Search for the cell housing the specified text and yield its [x, y] center coordinate. 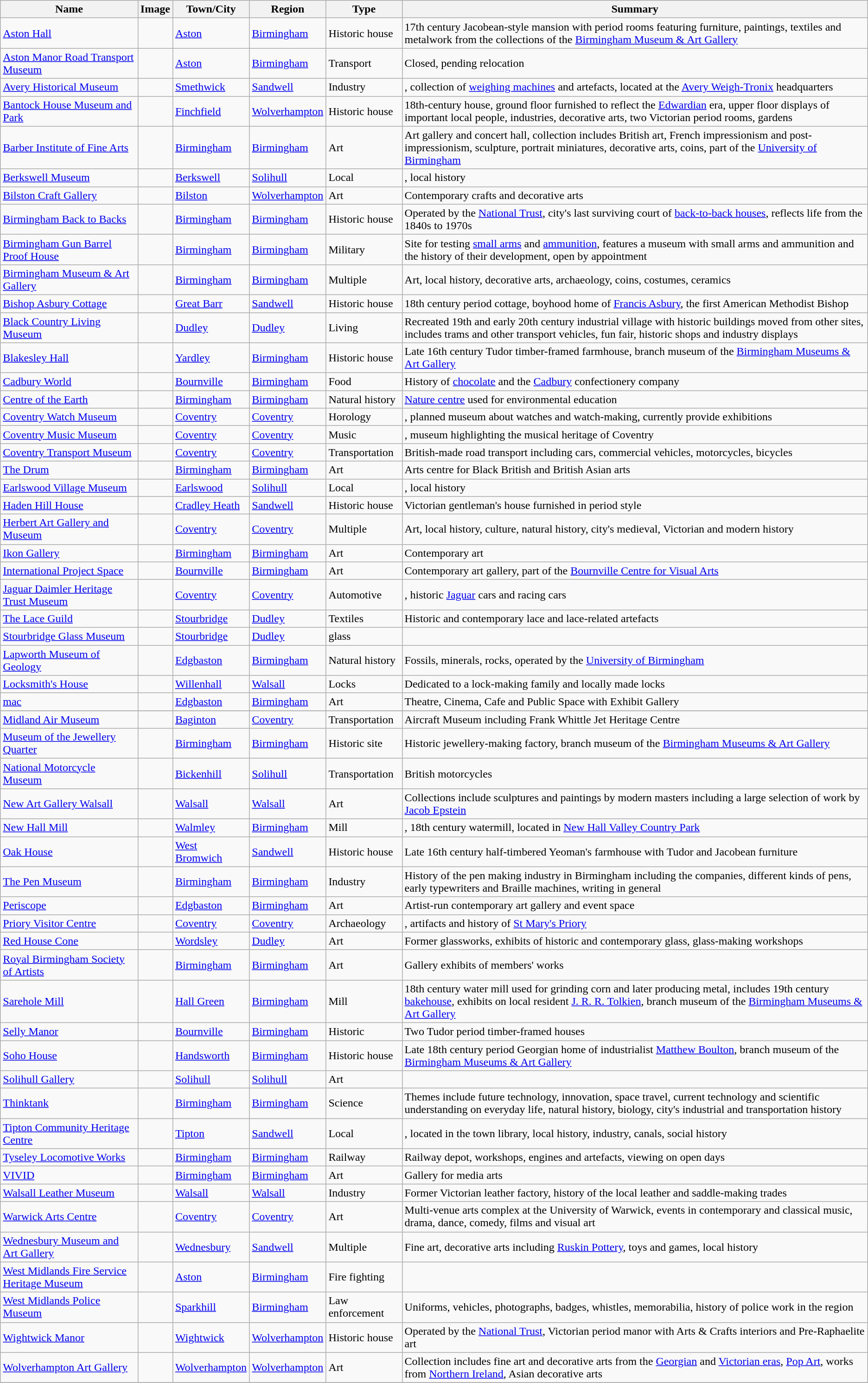
Region [287, 9]
Living [364, 328]
Yardley [211, 358]
Automotive [364, 595]
Art, local history, decorative arts, archaeology, coins, costumes, ceramics [635, 279]
Thinktank [70, 1103]
Berkswell Museum [70, 178]
Lapworth Museum of Geology [70, 660]
, collection of weighing machines and artefacts, located at the Avery Weigh-Tronix headquarters [635, 87]
18th century period cottage, boyhood home of Francis Asbury, the first American Methodist Bishop [635, 303]
Gallery for media arts [635, 1175]
, artifacts and history of St Mary's Priory [635, 923]
Fossils, minerals, rocks, operated by the University of Birmingham [635, 660]
Two Tudor period timber-framed houses [635, 1031]
West Midlands Police Museum [70, 1307]
Locks [364, 684]
Uniforms, vehicles, photographs, badges, whistles, memorabilia, history of police work in the region [635, 1307]
Nature centre used for environmental education [635, 399]
Bilston [211, 195]
Coventry Transport Museum [70, 452]
Tipton Community Heritage Centre [70, 1134]
Jaguar Daimler Heritage Trust Museum [70, 595]
Fire fighting [364, 1277]
Coventry Watch Museum [70, 417]
Soho House [70, 1055]
Historic site [364, 743]
Transport [364, 63]
Bantock House Museum and Park [70, 111]
Military [364, 250]
Victorian gentleman's house furnished in period style [635, 505]
Tyseley Locomotive Works [70, 1158]
Periscope [70, 906]
Selly Manor [70, 1031]
Collections include sculptures and paintings by modern masters including a large selection of work by Jacob Epstein [635, 804]
Hall Green [211, 1001]
Walmley [211, 828]
History of chocolate and the Cadbury confectionery company [635, 382]
Wednesbury [211, 1247]
Avery Historical Museum [70, 87]
Arts centre for Black British and British Asian arts [635, 470]
Stourbridge Glass Museum [70, 636]
Earlswood Village Museum [70, 488]
Walsall Leather Museum [70, 1193]
Haden Hill House [70, 505]
Bishop Asbury Cottage [70, 303]
Contemporary art [635, 553]
Wightwick Manor [70, 1337]
Fine art, decorative arts including Ruskin Pottery, toys and games, local history [635, 1247]
Operated by the National Trust, city's last surviving court of back-to-back houses, reflects life from the 1840s to 1970s [635, 219]
Bickenhill [211, 774]
Dedicated to a lock-making family and locally made locks [635, 684]
West Midlands Fire Service Heritage Museum [70, 1277]
Contemporary crafts and decorative arts [635, 195]
Historic and contemporary lace and lace-related artefacts [635, 618]
Food [364, 382]
, planned museum about watches and watch-making, currently provide exhibitions [635, 417]
Wednesbury Museum and Art Gallery [70, 1247]
Image [155, 9]
Baginton [211, 720]
The Pen Museum [70, 881]
Late 16th century half-timbered Yeoman's farmhouse with Tudor and Jacobean furniture [635, 852]
Wolverhampton Art Gallery [70, 1368]
, 18th century watermill, located in New Hall Valley Country Park [635, 828]
New Art Gallery Walsall [70, 804]
Railway depot, workshops, engines and artefacts, viewing on open days [635, 1158]
Science [364, 1103]
Historic jewellery-making factory, branch museum of the Birmingham Museums & Art Gallery [635, 743]
Finchfield [211, 111]
Great Barr [211, 303]
Horology [364, 417]
Birmingham Gun Barrel Proof House [70, 250]
Railway [364, 1158]
National Motorcycle Museum [70, 774]
British motorcycles [635, 774]
Coventry Music Museum [70, 435]
Warwick Arts Centre [70, 1216]
Midland Air Museum [70, 720]
Former glassworks, exhibits of historic and contemporary glass, glass-making workshops [635, 941]
Town/City [211, 9]
Sparkhill [211, 1307]
Berkswell [211, 178]
The Lace Guild [70, 618]
Art, local history, culture, natural history, city's medieval, Victorian and modern history [635, 529]
Blakesley Hall [70, 358]
Historic [364, 1031]
, museum highlighting the musical heritage of Coventry [635, 435]
British-made road transport including cars, commercial vehicles, motorcycles, bicycles [635, 452]
Museum of the Jewellery Quarter [70, 743]
Contemporary art gallery, part of the Bournville Centre for Visual Arts [635, 571]
Collection includes fine art and decorative arts from the Georgian and Victorian eras, Pop Art, works from Northern Ireland, Asian decorative arts [635, 1368]
Smethwick [211, 87]
Ikon Gallery [70, 553]
Theatre, Cinema, Cafe and Public Space with Exhibit Gallery [635, 702]
Bilston Craft Gallery [70, 195]
Barber Institute of Fine Arts [70, 148]
Birmingham Museum & Art Gallery [70, 279]
International Project Space [70, 571]
Wordsley [211, 941]
Sarehole Mill [70, 1001]
West Bromwich [211, 852]
Birmingham Back to Backs [70, 219]
Operated by the National Trust, Victorian period manor with Arts & Crafts interiors and Pre-Raphaelite art [635, 1337]
Red House Cone [70, 941]
Centre of the Earth [70, 399]
Late 16th century Tudor timber-framed farmhouse, branch museum of the Birmingham Museums & Art Gallery [635, 358]
Earlswood [211, 488]
Herbert Art Gallery and Museum [70, 529]
Cadbury World [70, 382]
Black Country Living Museum [70, 328]
Wightwick [211, 1337]
Law enforcement [364, 1307]
mac [70, 702]
Cradley Heath [211, 505]
Priory Visitor Centre [70, 923]
Multi-venue arts complex at the University of Warwick, events in contemporary and classical music, drama, dance, comedy, films and visual art [635, 1216]
Royal Birmingham Society of Artists [70, 965]
Former Victorian leather factory, history of the local leather and saddle-making trades [635, 1193]
, historic Jaguar cars and racing cars [635, 595]
Archaeology [364, 923]
Aston Manor Road Transport Museum [70, 63]
glass [364, 636]
Textiles [364, 618]
Aircraft Museum including Frank Whittle Jet Heritage Centre [635, 720]
Aston Hall [70, 33]
Tipton [211, 1134]
, located in the town library, local history, industry, canals, social history [635, 1134]
Willenhall [211, 684]
Artist-run contemporary art gallery and event space [635, 906]
Locksmith's House [70, 684]
Solihull Gallery [70, 1080]
Gallery exhibits of members' works [635, 965]
Name [70, 9]
Oak House [70, 852]
Music [364, 435]
Late 18th century period Georgian home of industrialist Matthew Boulton, branch museum of the Birmingham Museums & Art Gallery [635, 1055]
Handsworth [211, 1055]
Closed, pending relocation [635, 63]
Type [364, 9]
Summary [635, 9]
The Drum [70, 470]
VIVID [70, 1175]
New Hall Mill [70, 828]
